Scan for the cell matching the given text and deliver its (x, y) coordinate at center. 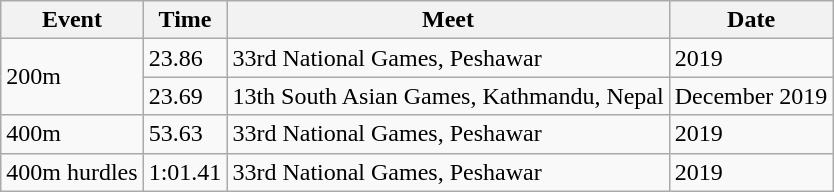
13th South Asian Games, Kathmandu, Nepal (448, 96)
Meet (448, 20)
400m hurdles (72, 172)
Date (751, 20)
December 2019 (751, 96)
Time (185, 20)
53.63 (185, 134)
1:01.41 (185, 172)
Event (72, 20)
200m (72, 77)
23.86 (185, 58)
400m (72, 134)
23.69 (185, 96)
